Find where the given text appears and provide that cell's center as (X, Y) coordinate. 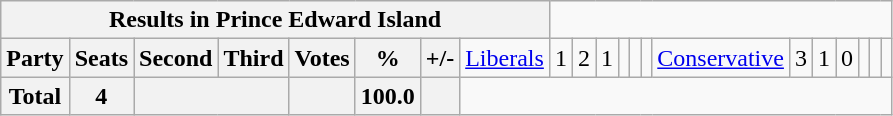
Party (35, 58)
2 (584, 58)
Second (176, 58)
Results in Prince Edward Island (276, 20)
4 (101, 96)
% (388, 58)
3 (800, 58)
Third (254, 58)
Liberals (505, 58)
+/- (440, 58)
100.0 (388, 96)
0 (848, 58)
Conservative (721, 58)
Seats (101, 58)
Votes (322, 58)
Total (35, 96)
